For the text-containing cell, return its midpoint in [X, Y] coordinate format. 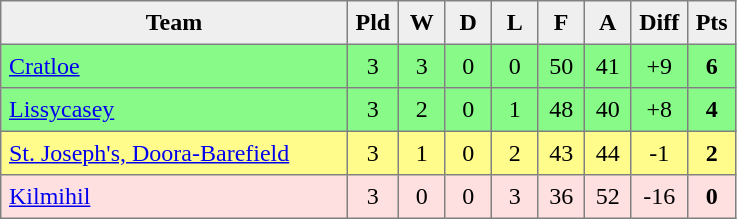
40 [607, 110]
Team [174, 23]
+8 [659, 110]
+9 [659, 66]
Kilmihil [174, 197]
6 [711, 66]
43 [561, 153]
41 [607, 66]
Pts [711, 23]
Pld [372, 23]
4 [711, 110]
Cratloe [174, 66]
36 [561, 197]
D [468, 23]
St. Joseph's, Doora-Barefield [174, 153]
52 [607, 197]
Lissycasey [174, 110]
Diff [659, 23]
F [561, 23]
L [514, 23]
44 [607, 153]
-1 [659, 153]
48 [561, 110]
W [421, 23]
50 [561, 66]
-16 [659, 197]
A [607, 23]
